For the text-containing cell, return its midpoint in [X, Y] coordinate format. 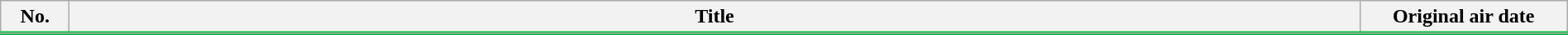
Original air date [1464, 17]
No. [35, 17]
Title [715, 17]
